Provide the (X, Y) coordinate of the cell's center where the given text is located.  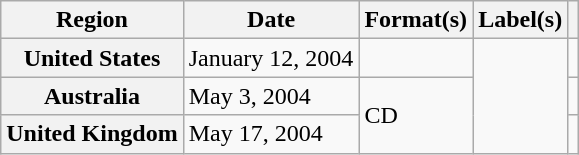
Region (92, 20)
Label(s) (520, 20)
CD (416, 115)
January 12, 2004 (271, 58)
United States (92, 58)
Format(s) (416, 20)
May 3, 2004 (271, 96)
May 17, 2004 (271, 134)
United Kingdom (92, 134)
Date (271, 20)
Australia (92, 96)
